Output the (x, y) coordinate of the center of the cell containing the given text.  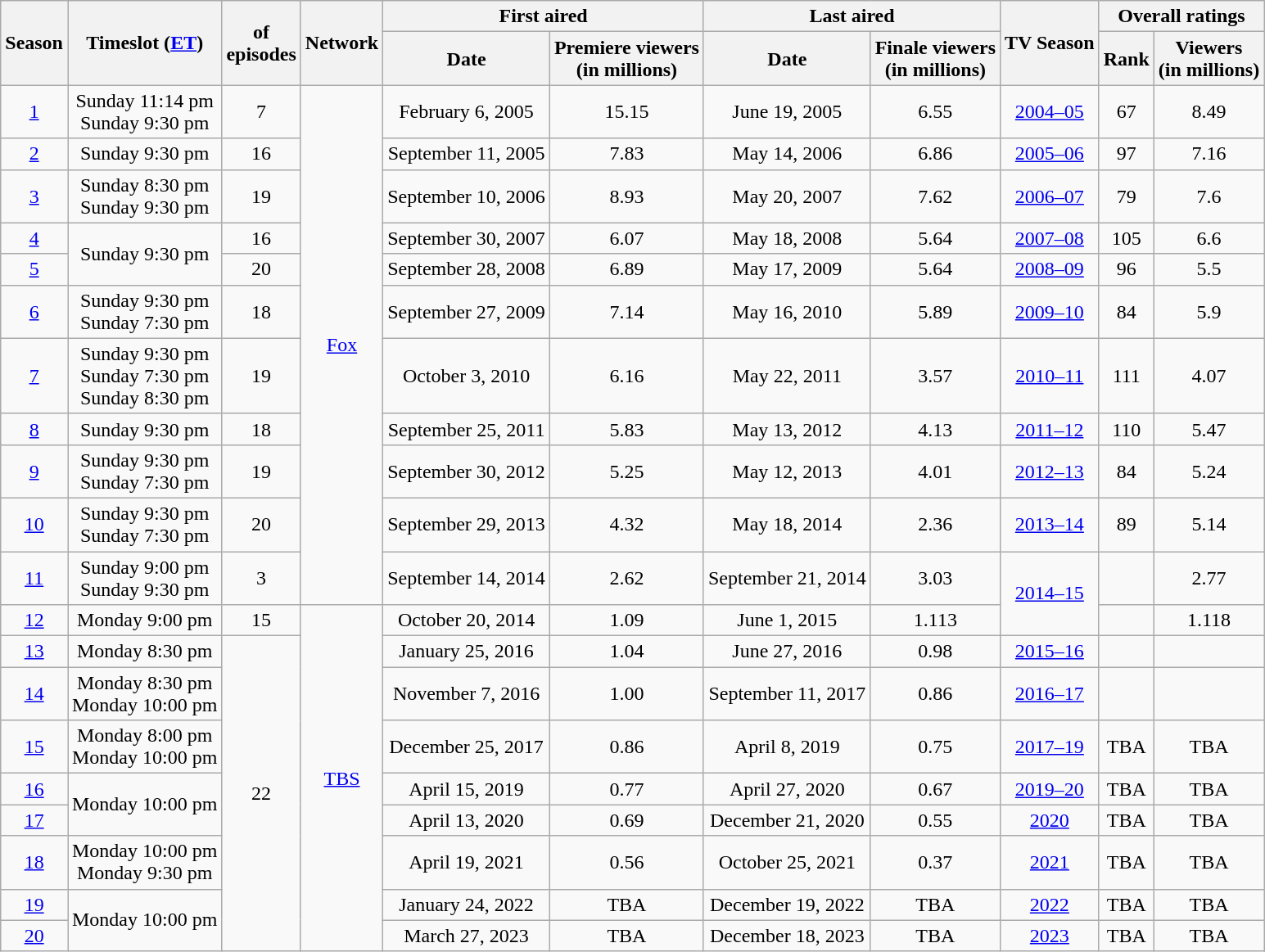
7.14 (626, 311)
January 24, 2022 (467, 905)
2008–09 (1050, 269)
2.77 (1209, 578)
111 (1127, 376)
Fox (341, 345)
February 6, 2005 (467, 111)
May 17, 2009 (787, 269)
0.55 (935, 820)
6.89 (626, 269)
15.15 (626, 111)
TV Season (1050, 43)
4.13 (935, 429)
6.55 (935, 111)
Premiere viewers(in millions) (626, 59)
April 15, 2019 (467, 789)
2.62 (626, 578)
6.86 (935, 154)
2004–05 (1050, 111)
3.03 (935, 578)
2011–12 (1050, 429)
October 20, 2014 (467, 620)
2009–10 (1050, 311)
Sunday 8:30 pm Sunday 9:30 pm (144, 196)
First aired (544, 16)
2006–07 (1050, 196)
September 27, 2009 (467, 311)
12 (34, 620)
May 13, 2012 (787, 429)
Finale viewers(in millions) (935, 59)
May 14, 2006 (787, 154)
6.16 (626, 376)
Viewers(in millions) (1209, 59)
December 18, 2023 (787, 936)
September 28, 2008 (467, 269)
May 18, 2008 (787, 238)
September 21, 2014 (787, 578)
September 10, 2006 (467, 196)
110 (1127, 429)
97 (1127, 154)
Monday 8:30 pm Monday 10:00 pm (144, 694)
105 (1127, 238)
0.98 (935, 652)
2013–14 (1050, 524)
June 1, 2015 (787, 620)
8.49 (1209, 111)
2016–17 (1050, 694)
September 30, 2007 (467, 238)
Sunday 11:14 pm Sunday 9:30 pm (144, 111)
79 (1127, 196)
Overall ratings (1181, 16)
1.00 (626, 694)
September 29, 2013 (467, 524)
Season (34, 43)
7.62 (935, 196)
January 25, 2016 (467, 652)
89 (1127, 524)
December 25, 2017 (467, 747)
May 18, 2014 (787, 524)
14 (34, 694)
September 25, 2011 (467, 429)
May 16, 2010 (787, 311)
2007–08 (1050, 238)
Monday 8:00 pm Monday 10:00 pm (144, 747)
67 (1127, 111)
2021 (1050, 863)
December 19, 2022 (787, 905)
May 12, 2013 (787, 471)
September 11, 2017 (787, 694)
Monday 10:00 pm Monday 9:30 pm (144, 863)
2012–13 (1050, 471)
April 19, 2021 (467, 863)
June 27, 2016 (787, 652)
0.77 (626, 789)
8 (34, 429)
7.16 (1209, 154)
May 22, 2011 (787, 376)
March 27, 2023 (467, 936)
2.36 (935, 524)
TBS (341, 778)
Sunday 9:00 pm Sunday 9:30 pm (144, 578)
2 (34, 154)
4 (34, 238)
1.04 (626, 652)
April 27, 2020 (787, 789)
September 30, 2012 (467, 471)
7.83 (626, 154)
5.14 (1209, 524)
4.01 (935, 471)
6 (34, 311)
2005–06 (1050, 154)
5 (34, 269)
Network (341, 43)
1.113 (935, 620)
Monday 9:00 pm (144, 620)
17 (34, 820)
5.83 (626, 429)
3.57 (935, 376)
10 (34, 524)
2015–16 (1050, 652)
0.67 (935, 789)
0.37 (935, 863)
November 7, 2016 (467, 694)
5.89 (935, 311)
Timeslot (ET) (144, 43)
22 (261, 794)
5.25 (626, 471)
5.9 (1209, 311)
October 3, 2010 (467, 376)
2010–11 (1050, 376)
September 11, 2005 (467, 154)
5.47 (1209, 429)
0.56 (626, 863)
May 20, 2007 (787, 196)
9 (34, 471)
4.07 (1209, 376)
6.6 (1209, 238)
September 14, 2014 (467, 578)
2020 (1050, 820)
1.09 (626, 620)
ofepisodes (261, 43)
2019–20 (1050, 789)
December 21, 2020 (787, 820)
5.24 (1209, 471)
Monday 8:30 pm (144, 652)
Rank (1127, 59)
Sunday 9:30 pm Sunday 7:30 pm Sunday 8:30 pm (144, 376)
0.75 (935, 747)
1 (34, 111)
0.69 (626, 820)
October 25, 2021 (787, 863)
5.5 (1209, 269)
Last aired (852, 16)
2014–15 (1050, 594)
1.118 (1209, 620)
2023 (1050, 936)
April 13, 2020 (467, 820)
96 (1127, 269)
2017–19 (1050, 747)
April 8, 2019 (787, 747)
7.6 (1209, 196)
June 19, 2005 (787, 111)
2022 (1050, 905)
11 (34, 578)
13 (34, 652)
6.07 (626, 238)
8.93 (626, 196)
4.32 (626, 524)
